Detect which cell encompasses the target text, then output its (X, Y) center coordinate. 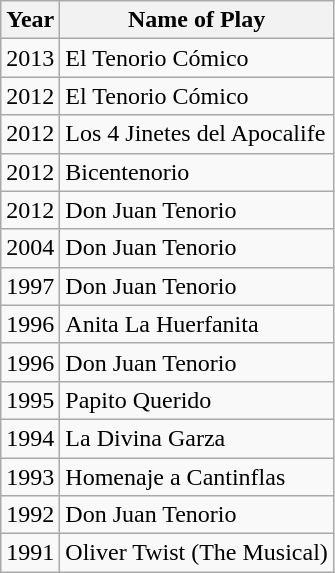
Year (30, 20)
Name of Play (197, 20)
2013 (30, 58)
Anita La Huerfanita (197, 324)
1997 (30, 286)
Homenaje a Cantinflas (197, 477)
Bicentenorio (197, 172)
Los 4 Jinetes del Apocalife (197, 134)
1991 (30, 553)
1994 (30, 438)
1995 (30, 400)
1993 (30, 477)
Oliver Twist (The Musical) (197, 553)
La Divina Garza (197, 438)
Papito Querido (197, 400)
1992 (30, 515)
2004 (30, 248)
